Determine the [x, y] coordinate at the center of the cell enclosing the given text.  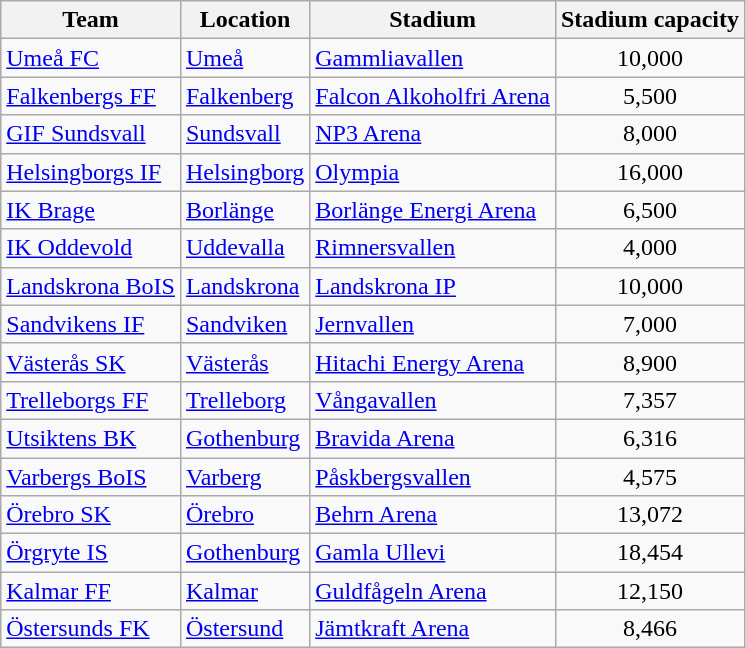
Borlänge Energi Arena [433, 210]
Kalmar FF [91, 591]
Örebro [244, 515]
NP3 Arena [433, 134]
Trelleborg [244, 400]
Bravida Arena [433, 438]
7,357 [650, 400]
4,000 [650, 248]
12,150 [650, 591]
4,575 [650, 477]
Umeå FC [91, 58]
Jämtkraft Arena [433, 629]
Västerås SK [91, 362]
16,000 [650, 172]
5,500 [650, 96]
8,900 [650, 362]
Örgryte IS [91, 553]
Västerås [244, 362]
Utsiktens BK [91, 438]
8,466 [650, 629]
13,072 [650, 515]
Påskbergsvallen [433, 477]
Landskrona BoIS [91, 286]
Sandvikens IF [91, 324]
7,000 [650, 324]
Guldfågeln Arena [433, 591]
8,000 [650, 134]
Sundsvall [244, 134]
6,316 [650, 438]
Sandviken [244, 324]
Landskrona [244, 286]
Rimnersvallen [433, 248]
Varberg [244, 477]
Stadium [433, 20]
Östersunds FK [91, 629]
6,500 [650, 210]
Varbergs BoIS [91, 477]
18,454 [650, 553]
Borlänge [244, 210]
Falkenberg [244, 96]
IK Oddevold [91, 248]
Helsingborgs IF [91, 172]
Jernvallen [433, 324]
Östersund [244, 629]
Umeå [244, 58]
Location [244, 20]
Trelleborgs FF [91, 400]
Hitachi Energy Arena [433, 362]
Örebro SK [91, 515]
Vångavallen [433, 400]
Stadium capacity [650, 20]
Falcon Alkoholfri Arena [433, 96]
Falkenbergs FF [91, 96]
Olympia [433, 172]
Uddevalla [244, 248]
Gamla Ullevi [433, 553]
Gammliavallen [433, 58]
Team [91, 20]
Kalmar [244, 591]
IK Brage [91, 210]
GIF Sundsvall [91, 134]
Behrn Arena [433, 515]
Landskrona IP [433, 286]
Helsingborg [244, 172]
